Provide the [x, y] coordinate of the cell's center where the given text is located.  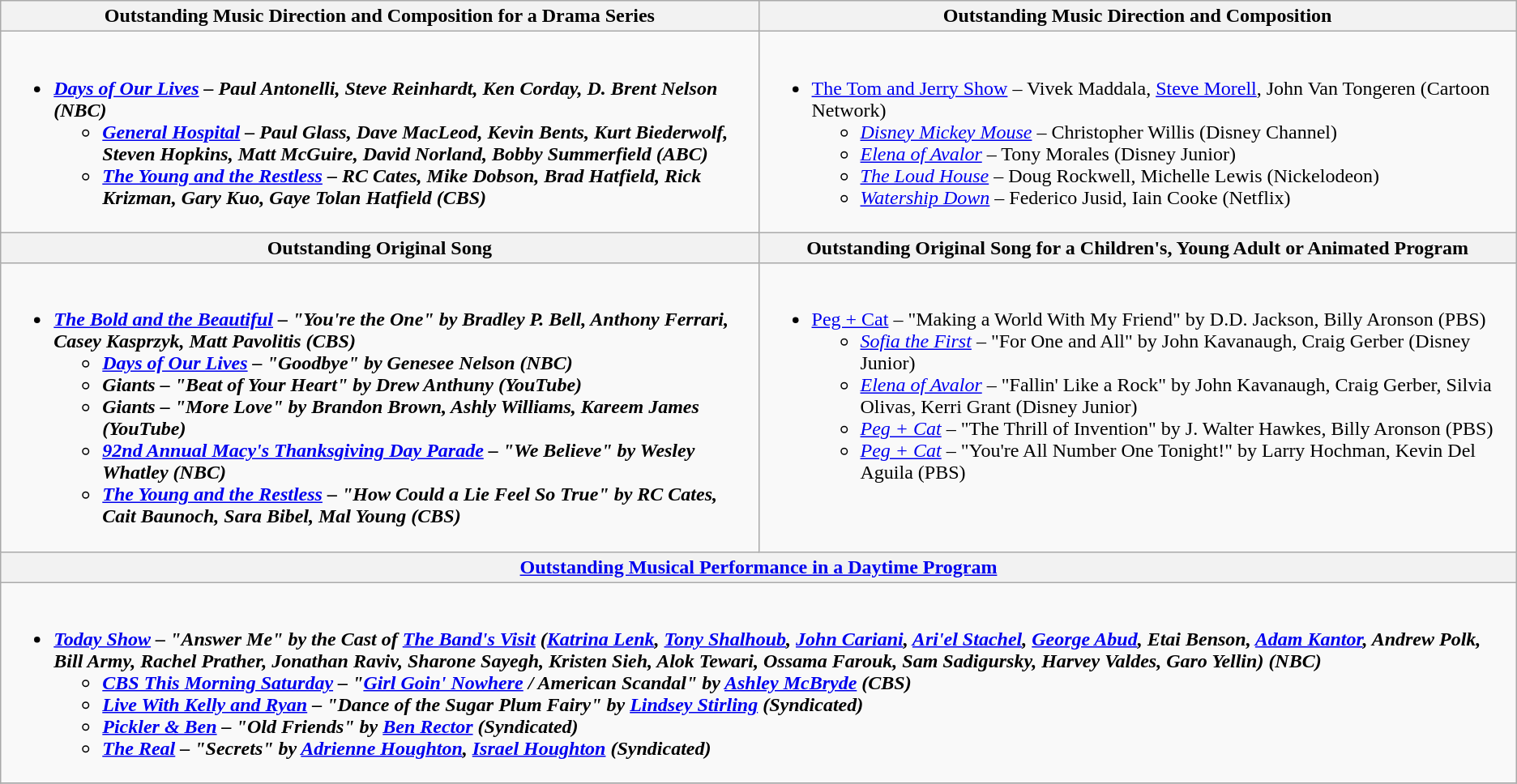
Outstanding Original Song for a Children's, Young Adult or Animated Program [1138, 248]
Outstanding Music Direction and Composition for a Drama Series [379, 16]
Outstanding Original Song [379, 248]
Outstanding Music Direction and Composition [1138, 16]
Outstanding Musical Performance in a Daytime Program [758, 567]
